Provide the [x, y] coordinate of the cell's center where the given text is located.  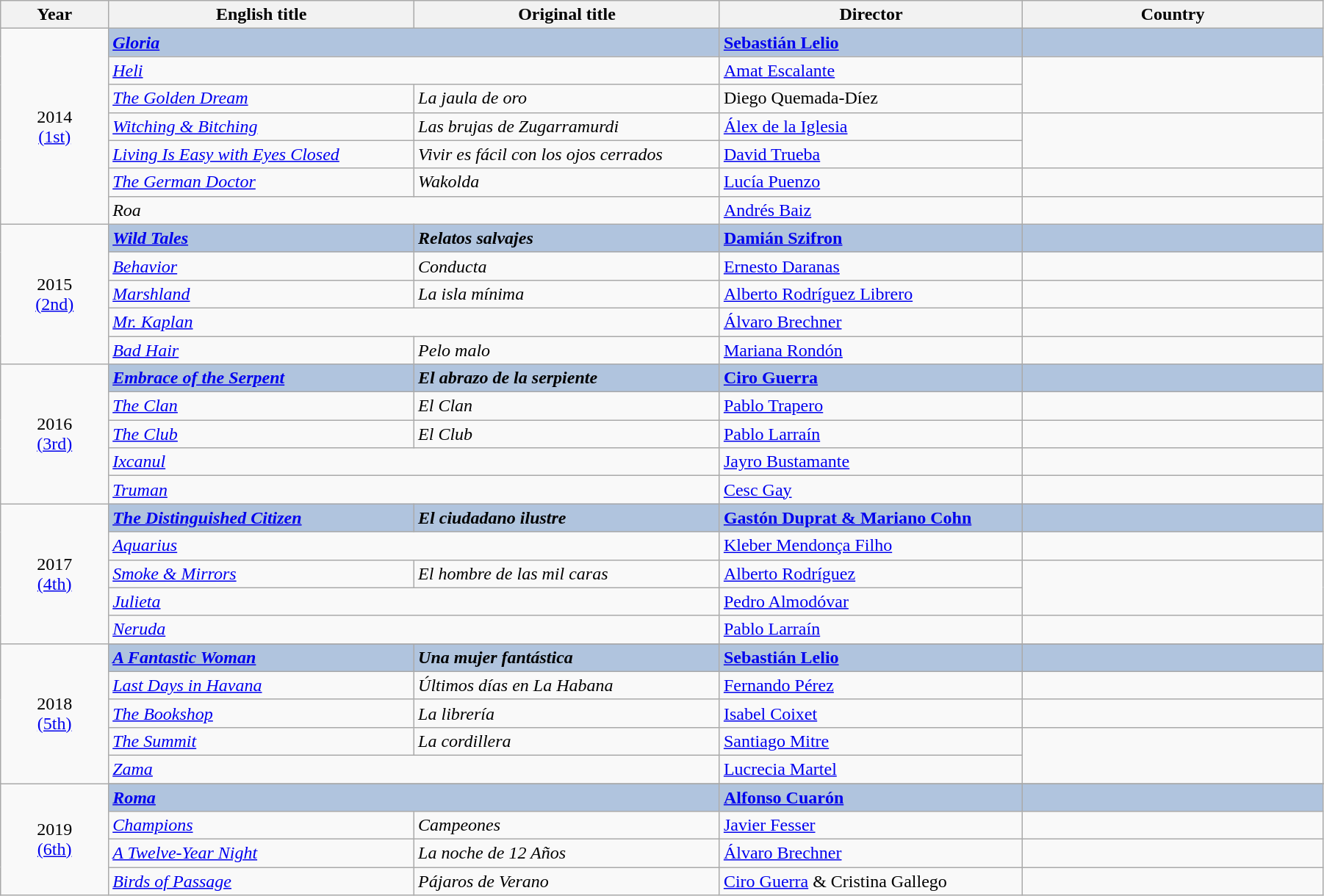
Ciro Guerra [871, 378]
El abrazo de la serpiente [567, 378]
Ernesto Daranas [871, 266]
Vivir es fácil con los ojos cerrados [567, 154]
Lucía Puenzo [871, 182]
Cesc Gay [871, 490]
La noche de 12 Años [567, 853]
Aquarius [414, 546]
Living Is Easy with Eyes Closed [262, 154]
Gloria [414, 43]
The German Doctor [262, 182]
El Club [567, 434]
La librería [567, 713]
The Golden Dream [262, 98]
Ixcanul [414, 462]
La jaula de oro [567, 98]
English title [262, 15]
Conducta [567, 266]
Wakolda [567, 182]
Wild Tales [262, 238]
Smoke & Mirrors [262, 574]
The Bookshop [262, 713]
Year [54, 15]
Truman [414, 490]
El hombre de las mil caras [567, 574]
Alberto Rodríguez Librero [871, 294]
Julieta [414, 601]
La isla mínima [567, 294]
Bad Hair [262, 350]
A Twelve-Year Night [262, 853]
Lucrecia Martel [871, 769]
Marshland [262, 294]
Mr. Kaplan [414, 322]
The Summit [262, 741]
Roma [414, 797]
Pelo malo [567, 350]
Gastón Duprat & Mariano Cohn [871, 518]
Ciro Guerra & Cristina Gallego [871, 881]
Andrés Baiz [871, 210]
Zama [414, 769]
Últimos días en La Habana [567, 685]
Alfonso Cuarón [871, 797]
Behavior [262, 266]
Relatos salvajes [567, 238]
Una mujer fantástica [567, 657]
El Clan [567, 406]
2017(4th) [54, 574]
Embrace of the Serpent [262, 378]
The Club [262, 434]
Amat Escalante [871, 71]
Original title [567, 15]
La cordillera [567, 741]
Pablo Trapero [871, 406]
Heli [414, 71]
A Fantastic Woman [262, 657]
Roa [414, 210]
Fernando Pérez [871, 685]
Álex de la Iglesia [871, 126]
The Clan [262, 406]
2014(1st) [54, 126]
Javier Fesser [871, 825]
Pedro Almodóvar [871, 601]
Country [1173, 15]
Kleber Mendonça Filho [871, 546]
Campeones [567, 825]
David Trueba [871, 154]
2018(5th) [54, 713]
Las brujas de Zugarramurdi [567, 126]
Witching & Bitching [262, 126]
Birds of Passage [262, 881]
Director [871, 15]
El ciudadano ilustre [567, 518]
The Distinguished Citizen [262, 518]
Diego Quemada-Díez [871, 98]
Alberto Rodríguez [871, 574]
2016(3rd) [54, 434]
Last Days in Havana [262, 685]
Mariana Rondón [871, 350]
2015(2nd) [54, 294]
Pájaros de Verano [567, 881]
Neruda [414, 629]
2019(6th) [54, 839]
Champions [262, 825]
Jayro Bustamante [871, 462]
Damián Szifron [871, 238]
Santiago Mitre [871, 741]
Isabel Coixet [871, 713]
